Pinpoint the cell where the given text exists, returning its [X, Y] midpoint coordinate. 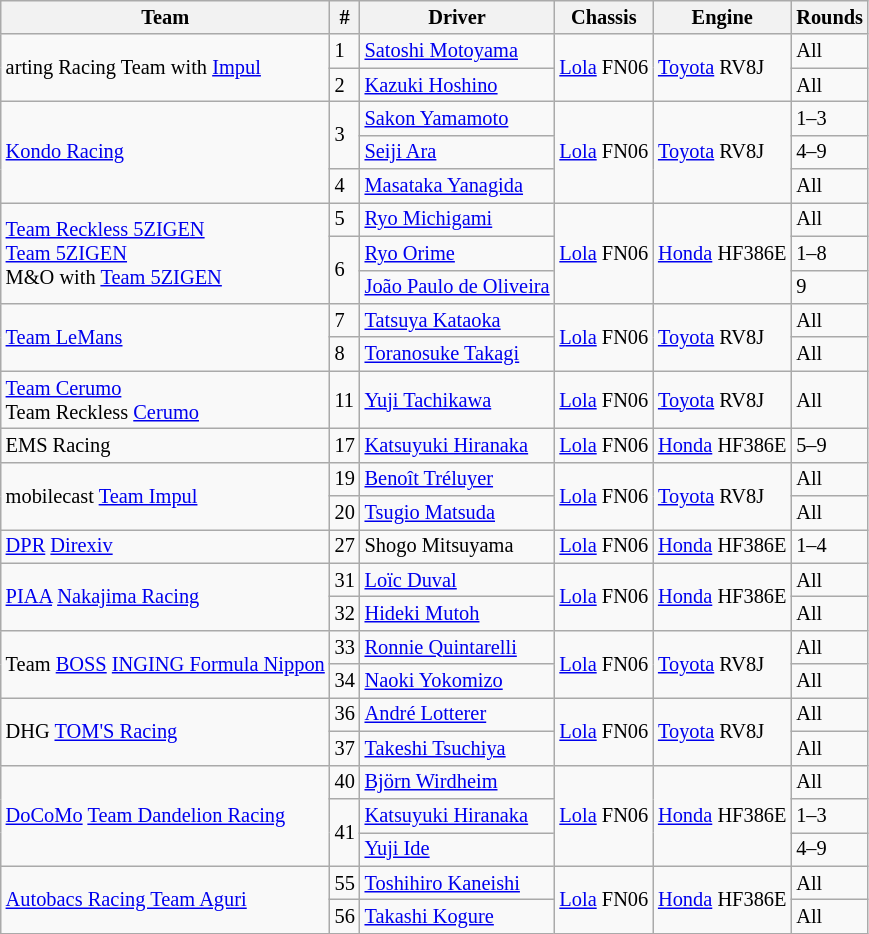
Toranosuke Takagi [458, 354]
André Lotterer [458, 714]
17 [345, 445]
Yuji Ide [458, 849]
9 [830, 287]
DPR Direxiv [166, 546]
33 [345, 647]
Sakon Yamamoto [458, 118]
Ronnie Quintarelli [458, 647]
# [345, 17]
Kazuki Hoshino [458, 85]
55 [345, 883]
mobilecast Team Impul [166, 496]
Benoît Tréluyer [458, 479]
11 [345, 400]
Hideki Mutoh [458, 613]
20 [345, 513]
37 [345, 748]
7 [345, 320]
DHG TOM'S Racing [166, 730]
Kondo Racing [166, 152]
56 [345, 916]
Björn Wirdheim [458, 782]
1–8 [830, 253]
Tatsuya Kataoka [458, 320]
40 [345, 782]
32 [345, 613]
Loïc Duval [458, 580]
Chassis [604, 17]
Satoshi Motoyama [458, 51]
Engine [722, 17]
Yuji Tachikawa [458, 400]
Seiji Ara [458, 152]
Team CerumoTeam Reckless Cerumo [166, 400]
Ryo Michigami [458, 219]
arting Racing Team with Impul [166, 68]
Ryo Orime [458, 253]
Team BOSS INGING Formula Nippon [166, 664]
5–9 [830, 445]
8 [345, 354]
34 [345, 681]
1 [345, 51]
Naoki Yokomizo [458, 681]
Driver [458, 17]
27 [345, 546]
Masataka Yanagida [458, 186]
Takashi Kogure [458, 916]
Team [166, 17]
Shogo Mitsuyama [458, 546]
5 [345, 219]
4 [345, 186]
36 [345, 714]
Takeshi Tsuchiya [458, 748]
31 [345, 580]
6 [345, 270]
DoCoMo Team Dandelion Racing [166, 816]
Team Reckless 5ZIGENTeam 5ZIGENM&O with Team 5ZIGEN [166, 252]
Tsugio Matsuda [458, 513]
João Paulo de Oliveira [458, 287]
Team LeMans [166, 336]
EMS Racing [166, 445]
3 [345, 134]
41 [345, 832]
Autobacs Racing Team Aguri [166, 900]
PIAA Nakajima Racing [166, 596]
1–4 [830, 546]
Toshihiro Kaneishi [458, 883]
2 [345, 85]
Rounds [830, 17]
19 [345, 479]
